For the text-containing cell, return its midpoint in [x, y] coordinate format. 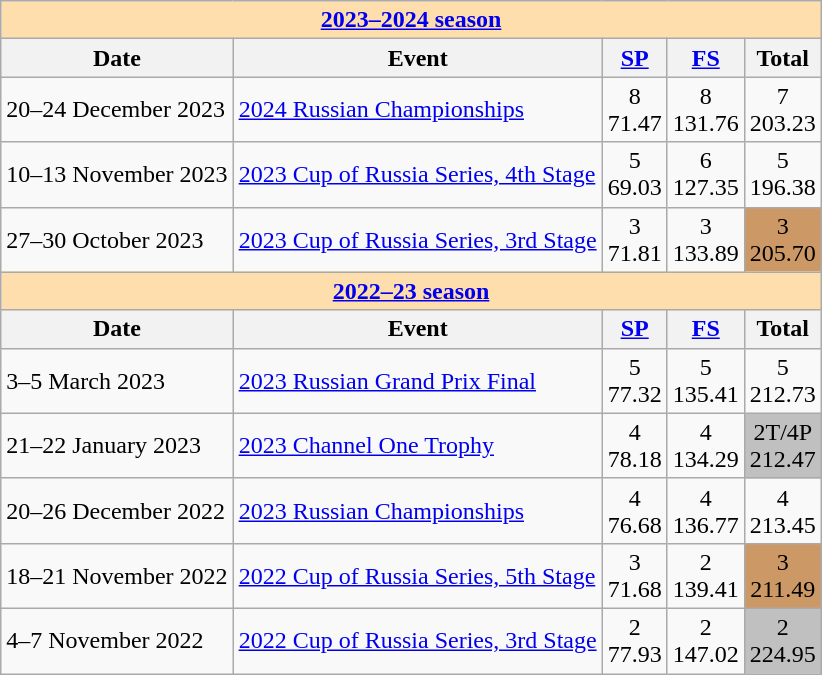
4 78.18 [634, 446]
10–13 November 2023 [117, 174]
2022 Cup of Russia Series, 5th Stage [418, 576]
6 127.35 [706, 174]
2023 Russian Grand Prix Final [418, 380]
2022–23 season [412, 291]
2023 Russian Championships [418, 510]
2 224.95 [782, 640]
8 71.47 [634, 110]
5 77.32 [634, 380]
18–21 November 2022 [117, 576]
2 147.02 [706, 640]
2023 Cup of Russia Series, 3rd Stage [418, 240]
5 69.03 [634, 174]
3 205.70 [782, 240]
3 211.49 [782, 576]
2023 Channel One Trophy [418, 446]
2023–2024 season [412, 20]
2024 Russian Championships [418, 110]
4 136.77 [706, 510]
3 133.89 [706, 240]
3 71.81 [634, 240]
2 139.41 [706, 576]
2022 Cup of Russia Series, 3rd Stage [418, 640]
20–26 December 2022 [117, 510]
2 77.93 [634, 640]
4–7 November 2022 [117, 640]
4 76.68 [634, 510]
5 212.73 [782, 380]
5 135.41 [706, 380]
2T/4P 212.47 [782, 446]
8 131.76 [706, 110]
27–30 October 2023 [117, 240]
20–24 December 2023 [117, 110]
4 134.29 [706, 446]
21–22 January 2023 [117, 446]
2023 Cup of Russia Series, 4th Stage [418, 174]
7 203.23 [782, 110]
4 213.45 [782, 510]
5 196.38 [782, 174]
3 71.68 [634, 576]
3–5 March 2023 [117, 380]
